Capture the cell that displays the provided text and extract its (X, Y) central coordinate. 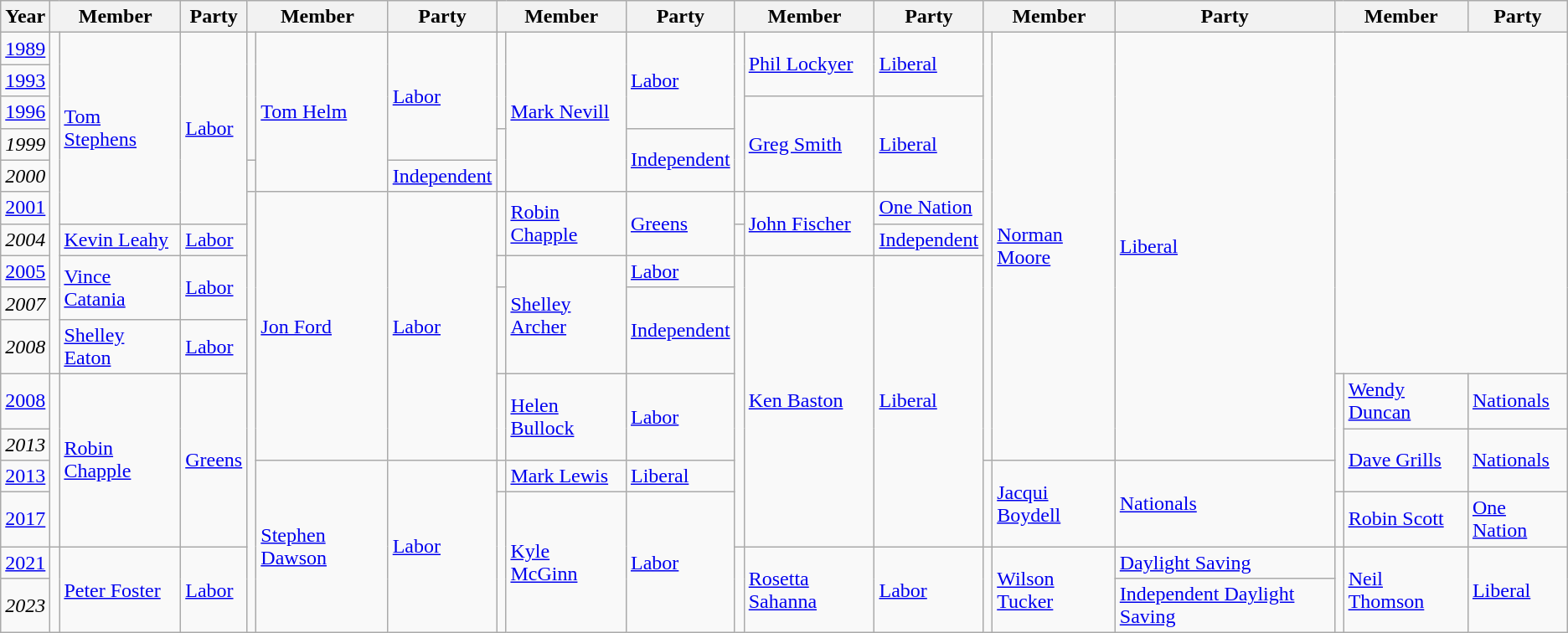
John Fischer (809, 224)
Jacqui Boydell (1054, 504)
Dave Grills (1406, 461)
Helen Bullock (566, 417)
2017 (25, 519)
2023 (25, 606)
Rosetta Sahanna (809, 589)
Ken Baston (809, 400)
2001 (25, 208)
Norman Moore (1054, 246)
Tom Helm (322, 112)
Stephen Dawson (322, 547)
Shelley Eaton (121, 347)
1993 (25, 80)
Mark Lewis (566, 476)
Shelley Archer (566, 315)
1996 (25, 112)
Vince Catania (121, 287)
2005 (25, 271)
2007 (25, 303)
Year (25, 17)
Wendy Duncan (1406, 400)
Peter Foster (121, 589)
Greg Smith (809, 144)
1989 (25, 49)
Neil Thomson (1406, 589)
Wilson Tucker (1054, 589)
1999 (25, 144)
Robin Scott (1406, 519)
2004 (25, 239)
2000 (25, 176)
Phil Lockyer (809, 64)
Kyle McGinn (566, 563)
Tom Stephens (121, 128)
Daylight Saving (1225, 563)
2021 (25, 563)
Mark Nevill (566, 112)
Independent Daylight Saving (1225, 606)
Jon Ford (322, 326)
Kevin Leahy (121, 239)
